Detect which cell encompasses the target text, then output its (X, Y) center coordinate. 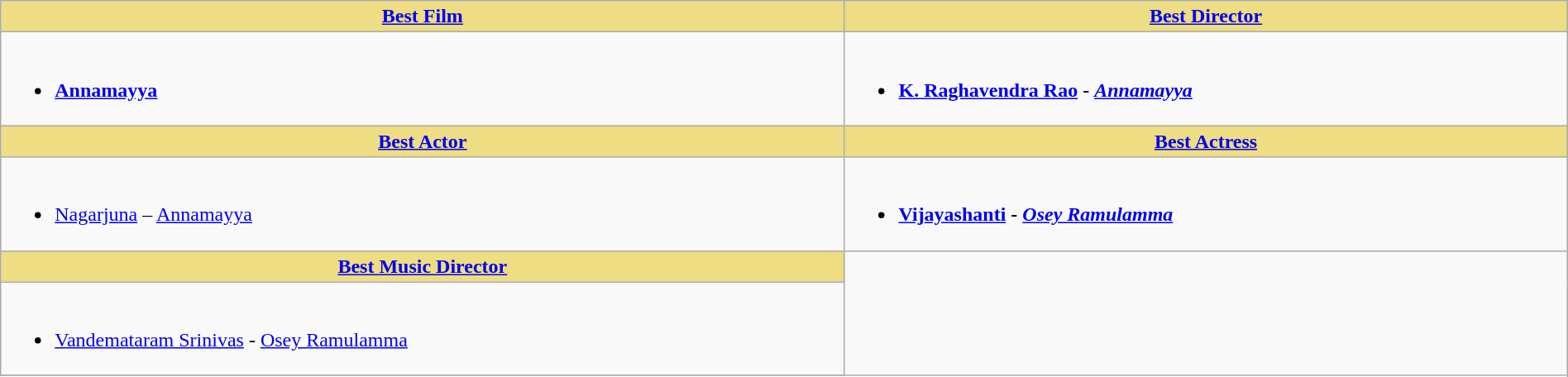
Best Director (1206, 17)
Annamayya (423, 79)
Best Film (423, 17)
K. Raghavendra Rao - Annamayya (1206, 79)
Vijayashanti - Osey Ramulamma (1206, 203)
Nagarjuna – Annamayya (423, 203)
Best Actress (1206, 141)
Best Actor (423, 141)
Best Music Director (423, 266)
Vandemataram Srinivas - Osey Ramulamma (423, 329)
